Scan for the cell matching the given text and deliver its [X, Y] coordinate at center. 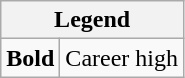
Career high [122, 58]
Legend [92, 20]
Bold [30, 58]
